Search for the cell housing the specified text and yield its [X, Y] center coordinate. 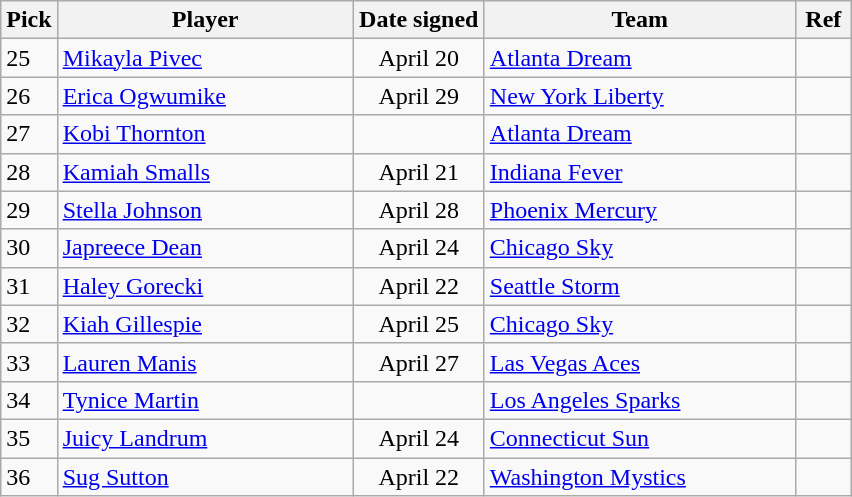
April 29 [418, 96]
Connecticut Sun [640, 438]
28 [29, 172]
Mikayla Pivec [205, 58]
Haley Gorecki [205, 286]
Erica Ogwumike [205, 96]
Japreece Dean [205, 248]
April 28 [418, 210]
31 [29, 286]
Tynice Martin [205, 400]
33 [29, 362]
New York Liberty [640, 96]
Ref [823, 20]
April 21 [418, 172]
30 [29, 248]
Kiah Gillespie [205, 324]
34 [29, 400]
April 25 [418, 324]
Las Vegas Aces [640, 362]
Indiana Fever [640, 172]
32 [29, 324]
Phoenix Mercury [640, 210]
Kobi Thornton [205, 134]
Lauren Manis [205, 362]
25 [29, 58]
Kamiah Smalls [205, 172]
36 [29, 477]
April 20 [418, 58]
Pick [29, 20]
Washington Mystics [640, 477]
Team [640, 20]
Date signed [418, 20]
Juicy Landrum [205, 438]
29 [29, 210]
27 [29, 134]
Stella Johnson [205, 210]
35 [29, 438]
26 [29, 96]
Player [205, 20]
April 27 [418, 362]
Los Angeles Sparks [640, 400]
Sug Sutton [205, 477]
Seattle Storm [640, 286]
